For the text-containing cell, return its midpoint in (X, Y) coordinate format. 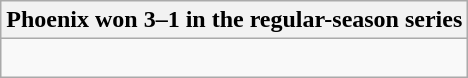
Phoenix won 3–1 in the regular-season series (234, 20)
